Capture the cell that displays the provided text and extract its (x, y) central coordinate. 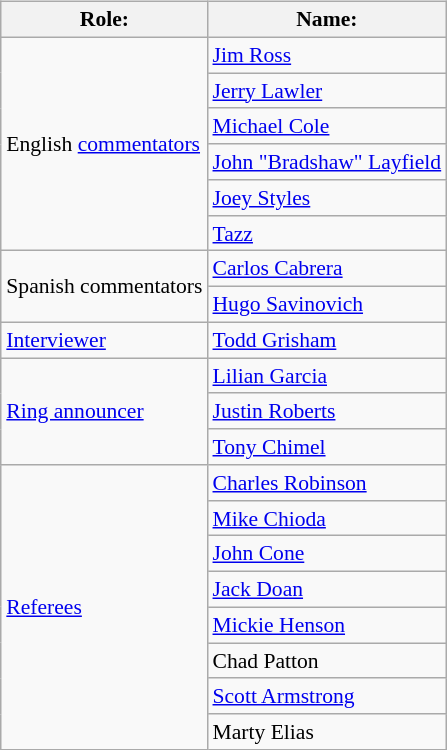
John "Bradshaw" Layfield (326, 162)
Justin Roberts (326, 411)
Mike Chioda (326, 518)
Scott Armstrong (326, 696)
Michael Cole (326, 126)
Tony Chimel (326, 447)
Charles Robinson (326, 483)
Jim Ross (326, 55)
English commentators (104, 144)
Ring announcer (104, 412)
Tazz (326, 233)
Role: (104, 20)
Todd Grisham (326, 340)
Marty Elias (326, 732)
Mickie Henson (326, 625)
Carlos Cabrera (326, 269)
Interviewer (104, 340)
Joey Styles (326, 198)
Spanish commentators (104, 286)
John Cone (326, 554)
Chad Patton (326, 661)
Name: (326, 20)
Jack Doan (326, 590)
Referees (104, 608)
Jerry Lawler (326, 91)
Hugo Savinovich (326, 305)
Lilian Garcia (326, 376)
